Provide the [x, y] coordinate of the cell's center where the given text is located.  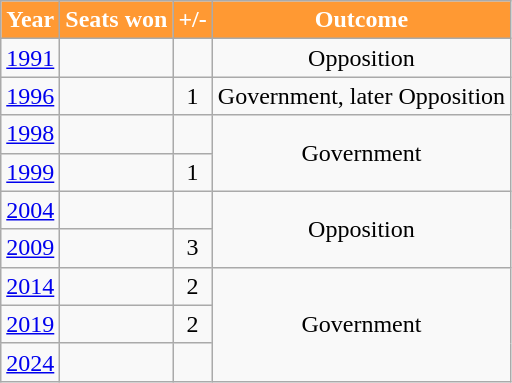
Outcome [361, 20]
1998 [30, 134]
2019 [30, 324]
3 [192, 248]
Government, later Opposition [361, 96]
2009 [30, 248]
2024 [30, 362]
+/- [192, 20]
2014 [30, 286]
1999 [30, 172]
2004 [30, 210]
1996 [30, 96]
Seats won [116, 20]
1991 [30, 58]
Year [30, 20]
